Search for the cell housing the specified text and yield its [x, y] center coordinate. 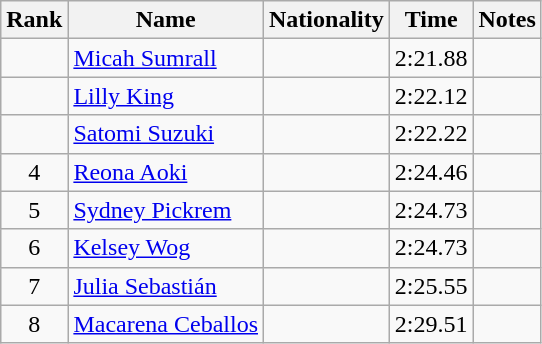
4 [34, 172]
2:22.12 [431, 96]
2:22.22 [431, 134]
2:24.46 [431, 172]
Macarena Ceballos [166, 324]
2:29.51 [431, 324]
5 [34, 210]
Rank [34, 20]
Reona Aoki [166, 172]
6 [34, 248]
Satomi Suzuki [166, 134]
Notes [507, 20]
8 [34, 324]
Julia Sebastián [166, 286]
Name [166, 20]
2:25.55 [431, 286]
2:21.88 [431, 58]
Lilly King [166, 96]
Sydney Pickrem [166, 210]
Micah Sumrall [166, 58]
Time [431, 20]
Nationality [327, 20]
Kelsey Wog [166, 248]
7 [34, 286]
